For the text-containing cell, return its midpoint in [X, Y] coordinate format. 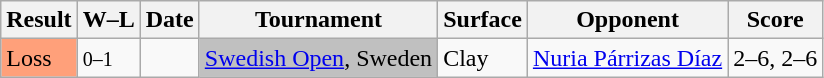
Clay [483, 58]
Surface [483, 20]
Result [39, 20]
Score [776, 20]
Nuria Párrizas Díaz [627, 58]
W–L [108, 20]
0–1 [108, 58]
Opponent [627, 20]
Tournament [318, 20]
Loss [39, 58]
Date [170, 20]
2–6, 2–6 [776, 58]
Swedish Open, Sweden [318, 58]
